Scan for the cell matching the given text and deliver its (x, y) coordinate at center. 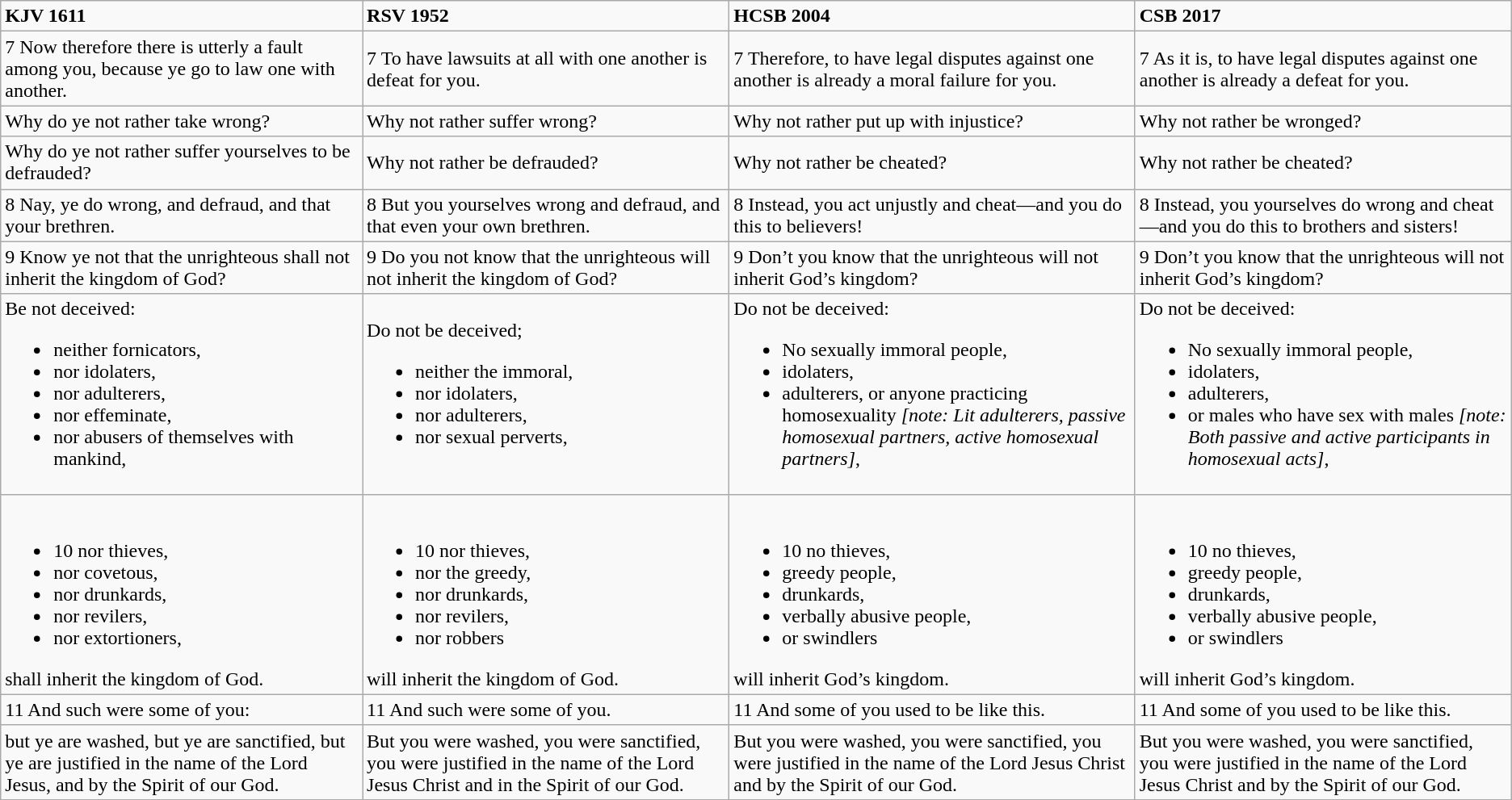
7 To have lawsuits at all with one another is defeat for you. (546, 69)
Why not rather be defrauded? (546, 163)
9 Know ye not that the unrighteous shall not inherit the kingdom of God? (182, 268)
But you were washed, you were sanctified, you were justified in the name of the Lord Jesus Christ and in the Spirit of our God. (546, 762)
9 Do you not know that the unrighteous will not inherit the kingdom of God? (546, 268)
8 Instead, you yourselves do wrong and cheat—and you do this to brothers and sisters! (1323, 215)
KJV 1611 (182, 16)
Why not rather be wronged? (1323, 121)
Why not rather suffer wrong? (546, 121)
Be not deceived:neither fornicators,nor idolaters,nor adulterers,nor effeminate,nor abusers of themselves with mankind, (182, 394)
Why do ye not rather suffer yourselves to be defrauded? (182, 163)
Why not rather put up with injustice? (932, 121)
7 Therefore, to have legal disputes against one another is already a moral failure for you. (932, 69)
HCSB 2004 (932, 16)
10 nor thieves,nor the greedy,nor drunkards,nor revilers,nor robberswill inherit the kingdom of God. (546, 594)
8 Instead, you act unjustly and cheat—and you do this to believers! (932, 215)
8 Nay, ye do wrong, and defraud, and that your brethren. (182, 215)
RSV 1952 (546, 16)
7 Now therefore there is utterly a fault among you, because ye go to law one with another. (182, 69)
11 And such were some of you: (182, 710)
7 As it is, to have legal disputes against one another is already a defeat for you. (1323, 69)
CSB 2017 (1323, 16)
but ye are washed, but ye are sanctified, but ye are justified in the name of the Lord Jesus, and by the Spirit of our God. (182, 762)
Do not be deceived;neither the immoral,nor idolaters,nor adulterers,nor sexual perverts, (546, 394)
Why do ye not rather take wrong? (182, 121)
10 nor thieves,nor covetous,nor drunkards,nor revilers,nor extortioners,shall inherit the kingdom of God. (182, 594)
8 But you yourselves wrong and defraud, and that even your own brethren. (546, 215)
11 And such were some of you. (546, 710)
